Identify which cell holds the provided text, then report its (X, Y) central coordinate. 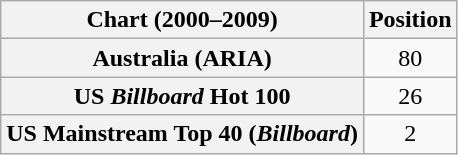
2 (410, 134)
80 (410, 58)
US Mainstream Top 40 (Billboard) (182, 134)
Australia (ARIA) (182, 58)
US Billboard Hot 100 (182, 96)
Chart (2000–2009) (182, 20)
Position (410, 20)
26 (410, 96)
